Output the [X, Y] coordinate of the center of the cell containing the given text.  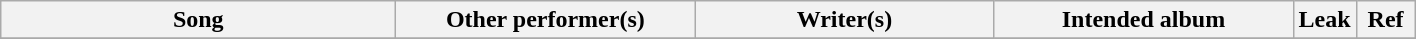
Leak [1324, 20]
Intended album [1144, 20]
Ref [1386, 20]
Other performer(s) [546, 20]
Song [198, 20]
Writer(s) [844, 20]
